Return (X, Y) of the center of cell containing provided text 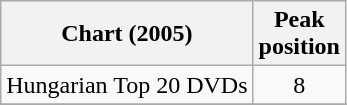
Hungarian Top 20 DVDs (127, 85)
8 (299, 85)
Chart (2005) (127, 34)
Peakposition (299, 34)
